Extract the [X, Y] coordinate from the center of the cell holding the provided text.  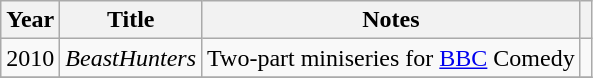
BeastHunters [131, 58]
Title [131, 20]
Year [30, 20]
2010 [30, 58]
Notes [392, 20]
Two-part miniseries for BBC Comedy [392, 58]
